Pinpoint the cell where the given text exists, returning its [x, y] midpoint coordinate. 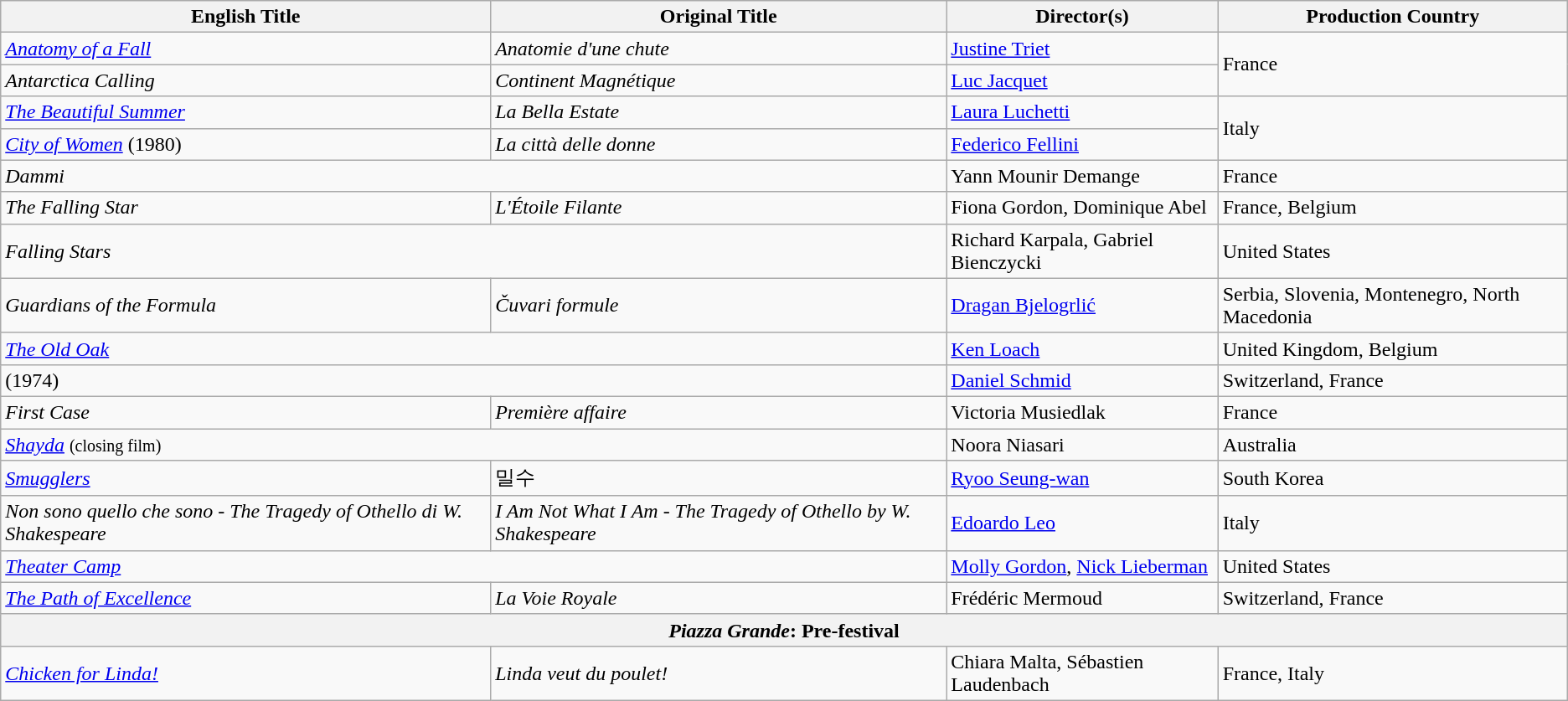
Ryoo Seung-wan [1082, 479]
The Path of Excellence [246, 598]
Shayda (closing film) [474, 445]
Dammi [474, 176]
La Voie Royale [719, 598]
France, Italy [1392, 673]
The Falling Star [246, 208]
Laura Luchetti [1082, 112]
(1974) [474, 380]
Victoria Musiedlak [1082, 412]
Yann Mounir Demange [1082, 176]
Fiona Gordon, Dominique Abel [1082, 208]
Dragan Bjelogrlić [1082, 305]
South Korea [1392, 479]
The Old Oak [474, 348]
Luc Jacquet [1082, 80]
Ken Loach [1082, 348]
Falling Stars [474, 251]
Non sono quello che sono - The Tragedy of Othello di W. Shakespeare [246, 523]
Piazza Grande: Pre-festival [784, 630]
Noora Niasari [1082, 445]
Production Country [1392, 17]
La Bella Estate [719, 112]
Richard Karpala, Gabriel Bienczycki [1082, 251]
City of Women (1980) [246, 144]
Serbia, Slovenia, Montenegro, North Macedonia [1392, 305]
Première affaire [719, 412]
Theater Camp [474, 566]
The Beautiful Summer [246, 112]
Continent Magnétique [719, 80]
Australia [1392, 445]
France, Belgium [1392, 208]
First Case [246, 412]
Frédéric Mermoud [1082, 598]
Edoardo Leo [1082, 523]
Director(s) [1082, 17]
English Title [246, 17]
L'Étoile Filante [719, 208]
Daniel Schmid [1082, 380]
Linda veut du poulet! [719, 673]
Original Title [719, 17]
Chiara Malta, Sébastien Laudenbach [1082, 673]
Guardians of the Formula [246, 305]
Anatomie d'une chute [719, 49]
I Am Not What I Am - The Tragedy of Othello by W. Shakespeare [719, 523]
Antarctica Calling [246, 80]
Justine Triet [1082, 49]
Čuvari formule [719, 305]
La città delle donne [719, 144]
Federico Fellini [1082, 144]
Smugglers [246, 479]
Chicken for Linda! [246, 673]
Anatomy of a Fall [246, 49]
Molly Gordon, Nick Lieberman [1082, 566]
United Kingdom, Belgium [1392, 348]
밀수 [719, 479]
